Pinpoint the cell where the given text exists, returning its [x, y] midpoint coordinate. 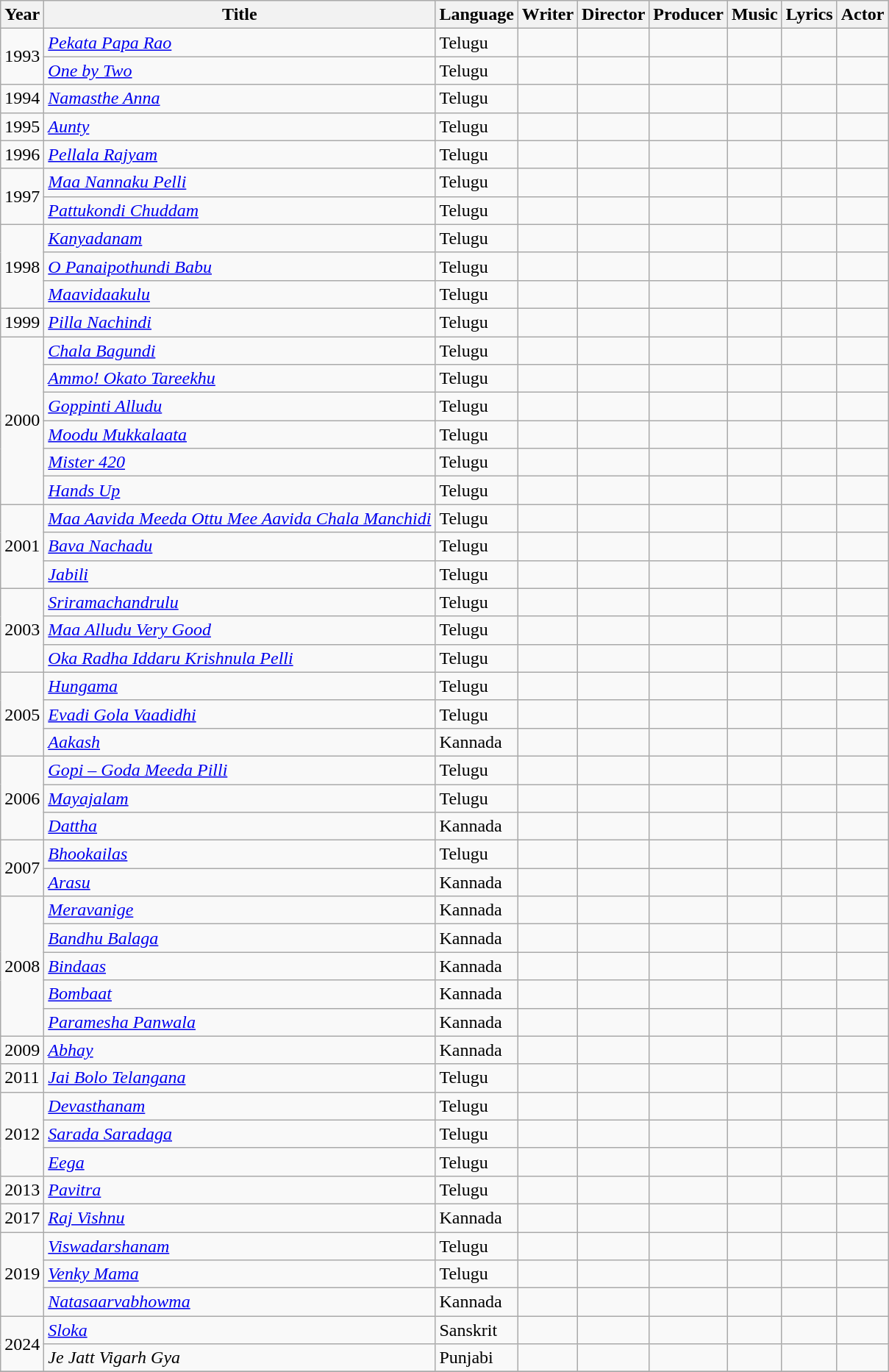
1997 [22, 196]
Kanyadanam [240, 238]
2017 [22, 1218]
Bandhu Balaga [240, 938]
Chala Bagundi [240, 351]
2012 [22, 1134]
2011 [22, 1078]
2000 [22, 421]
1998 [22, 266]
Maa Alludu Very Good [240, 630]
Pattukondi Chuddam [240, 210]
1993 [22, 57]
Title [240, 15]
Oka Radha Iddaru Krishnula Pelli [240, 658]
2005 [22, 714]
Sanskrit [476, 1330]
Ammo! Okato Tareekhu [240, 379]
1996 [22, 154]
2009 [22, 1050]
Evadi Gola Vaadidhi [240, 714]
Producer [688, 15]
Je Jatt Vigarh Gya [240, 1358]
Maavidaakulu [240, 294]
Mister 420 [240, 462]
Lyrics [809, 15]
Dattha [240, 826]
Pellala Rajyam [240, 154]
Pekata Papa Rao [240, 43]
2003 [22, 630]
Bhookailas [240, 854]
Music [754, 15]
Hungama [240, 686]
2006 [22, 798]
2007 [22, 868]
1994 [22, 99]
Bava Nachadu [240, 546]
O Panaipothundi Babu [240, 266]
Jabili [240, 574]
Punjabi [476, 1358]
2019 [22, 1274]
Bindaas [240, 966]
1995 [22, 126]
Viswadarshanam [240, 1246]
2013 [22, 1190]
Director [613, 15]
Venky Mama [240, 1274]
Aunty [240, 126]
Meravanige [240, 910]
Devasthanam [240, 1106]
Maa Aavida Meeda Ottu Mee Aavida Chala Manchidi [240, 518]
2001 [22, 546]
Mayajalam [240, 798]
Maa Nannaku Pelli [240, 182]
Raj Vishnu [240, 1218]
One by Two [240, 71]
Goppinti Alludu [240, 407]
Bombaat [240, 994]
Eega [240, 1162]
1999 [22, 322]
Sarada Saradaga [240, 1134]
Sriramachandrulu [240, 602]
Natasaarvabhowma [240, 1302]
Moodu Mukkalaata [240, 435]
Namasthe Anna [240, 99]
Arasu [240, 882]
Year [22, 15]
Sloka [240, 1330]
Jai Bolo Telangana [240, 1078]
Paramesha Panwala [240, 1022]
Hands Up [240, 490]
Writer [547, 15]
Abhay [240, 1050]
Gopi – Goda Meeda Pilli [240, 770]
Pilla Nachindi [240, 322]
Pavitra [240, 1190]
2008 [22, 966]
2024 [22, 1344]
Aakash [240, 742]
Language [476, 15]
Actor [863, 15]
